Scan for the cell matching the given text and deliver its [x, y] coordinate at center. 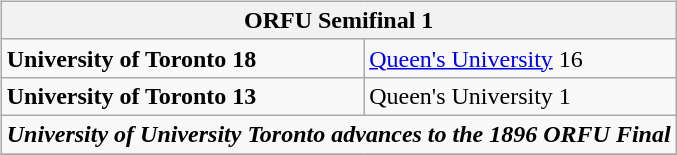
University of Toronto 18 [182, 58]
Queen's University 1 [520, 96]
University of University Toronto advances to the 1896 ORFU Final [338, 134]
ORFU Semifinal 1 [338, 20]
University of Toronto 13 [182, 96]
Queen's University 16 [520, 58]
